Output the (X, Y) coordinate of the center of the cell containing the given text.  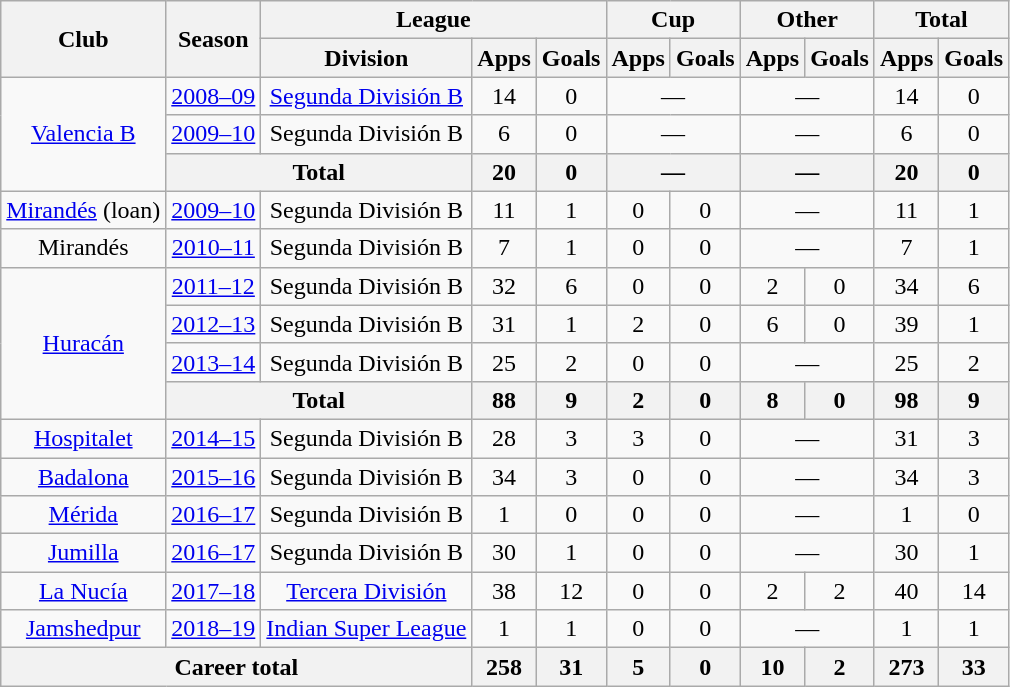
40 (906, 591)
2010–11 (214, 248)
Indian Super League (366, 629)
Jumilla (84, 553)
28 (504, 438)
Cup (673, 20)
33 (974, 667)
39 (906, 324)
2014–15 (214, 438)
273 (906, 667)
2011–12 (214, 286)
Career total (236, 667)
Mirandés (84, 248)
Division (366, 58)
Tercera División (366, 591)
2012–13 (214, 324)
Hospitalet (84, 438)
2008–09 (214, 96)
Mérida (84, 515)
Mirandés (loan) (84, 210)
2017–18 (214, 591)
8 (772, 400)
Badalona (84, 477)
10 (772, 667)
2013–14 (214, 362)
Huracán (84, 343)
12 (571, 591)
88 (504, 400)
38 (504, 591)
Season (214, 39)
2018–19 (214, 629)
2015–16 (214, 477)
La Nucía (84, 591)
League (434, 20)
Club (84, 39)
32 (504, 286)
5 (638, 667)
98 (906, 400)
Other (807, 20)
Jamshedpur (84, 629)
258 (504, 667)
Valencia B (84, 134)
